Provide the [X, Y] coordinate of the cell's center where the given text is located.  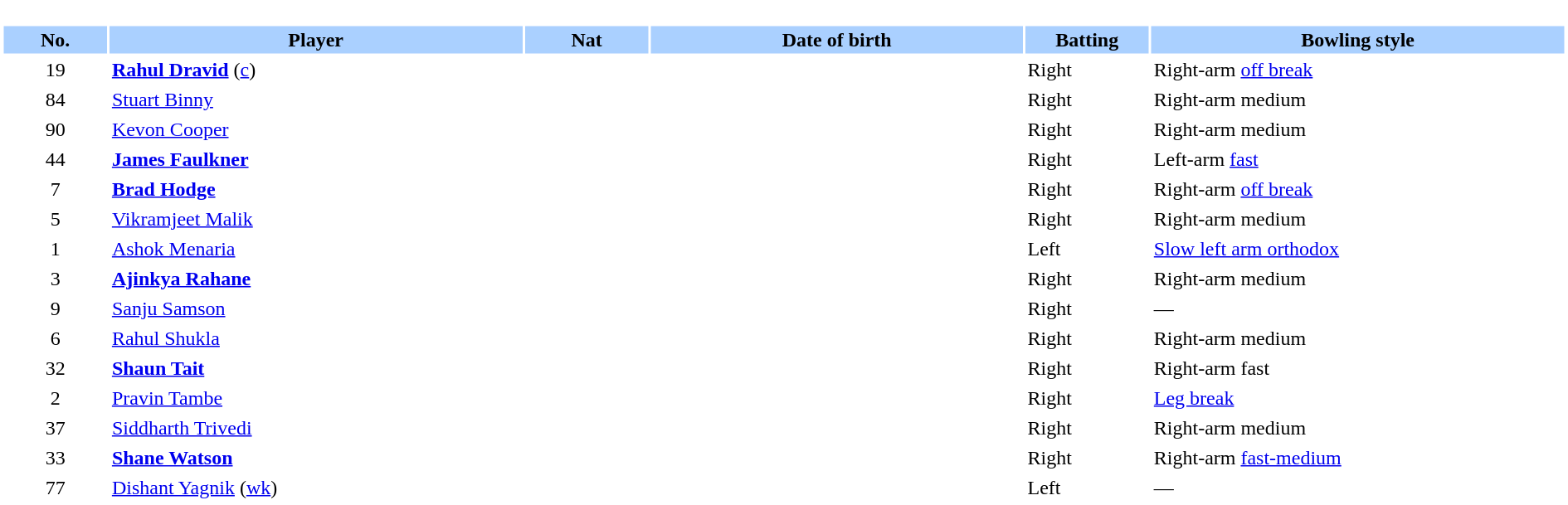
19 [55, 70]
Right-arm fast-medium [1358, 458]
Nat [586, 40]
32 [55, 368]
Shane Watson [316, 458]
Left-arm fast [1358, 159]
Dishant Yagnik (wk) [316, 488]
77 [55, 488]
Ashok Menaria [316, 249]
Rahul Shukla [316, 338]
37 [55, 428]
6 [55, 338]
Pravin Tambe [316, 398]
Date of birth [837, 40]
44 [55, 159]
Slow left arm orthodox [1358, 249]
Right-arm fast [1358, 368]
Ajinkya Rahane [316, 279]
Brad Hodge [316, 189]
Sanju Samson [316, 308]
1 [55, 249]
33 [55, 458]
90 [55, 129]
5 [55, 219]
Siddharth Trivedi [316, 428]
7 [55, 189]
Stuart Binny [316, 100]
Rahul Dravid (c) [316, 70]
James Faulkner [316, 159]
Shaun Tait [316, 368]
Player [316, 40]
Vikramjeet Malik [316, 219]
3 [55, 279]
Bowling style [1358, 40]
Kevon Cooper [316, 129]
84 [55, 100]
Batting [1087, 40]
No. [55, 40]
2 [55, 398]
9 [55, 308]
Leg break [1358, 398]
